From the cell containing the given text, extract its center point as (x, y) coordinate. 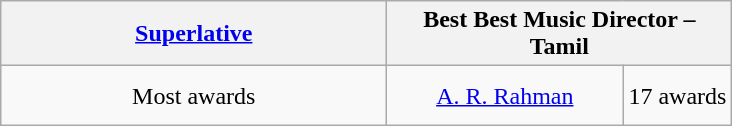
Best Best Music Director – Tamil (560, 34)
17 awards (678, 96)
Superlative (194, 34)
Most awards (194, 96)
A. R. Rahman (505, 96)
